From the cell containing the given text, extract its center point as [X, Y] coordinate. 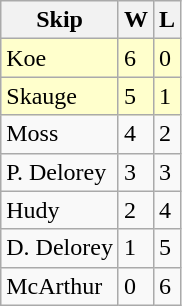
D. Delorey [60, 248]
Skip [60, 20]
Koe [60, 58]
L [168, 20]
Moss [60, 134]
Hudy [60, 210]
P. Delorey [60, 172]
Skauge [60, 96]
McArthur [60, 286]
W [136, 20]
